Provide the (X, Y) coordinate of the cell's center where the given text is located.  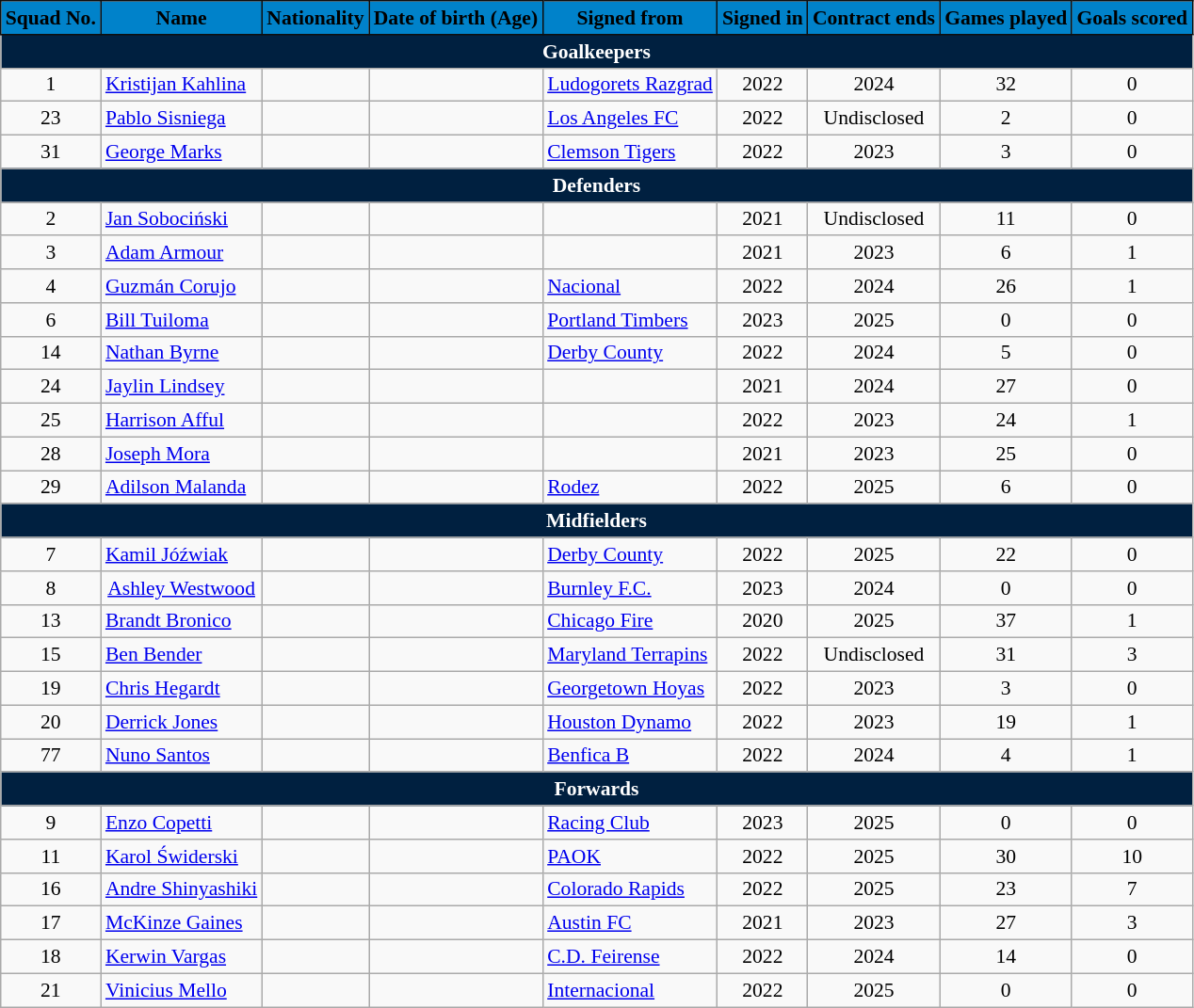
Harrison Afful (181, 421)
9 (51, 823)
10 (1132, 856)
Benfica B (630, 756)
Forwards (597, 790)
Kerwin Vargas (181, 957)
Bill Tuiloma (181, 320)
Contract ends (874, 18)
Derrick Jones (181, 722)
16 (51, 889)
Karol Świderski (181, 856)
Internacional (630, 990)
Squad No. (51, 18)
5 (1006, 353)
Nationality (315, 18)
Maryland Terrapins (630, 655)
Jan Sobociński (181, 219)
McKinze Gaines (181, 923)
Brandt Bronico (181, 621)
Nathan Byrne (181, 353)
Name (181, 18)
26 (1006, 286)
17 (51, 923)
Signed from (630, 18)
Chris Hegardt (181, 689)
Houston Dynamo (630, 722)
Games played (1006, 18)
Colorado Rapids (630, 889)
Los Angeles FC (630, 119)
Goals scored (1132, 18)
Portland Timbers (630, 320)
George Marks (181, 152)
32 (1006, 85)
Midfielders (597, 521)
C.D. Feirense (630, 957)
Ashley Westwood (181, 588)
Nuno Santos (181, 756)
Burnley F.C. (630, 588)
30 (1006, 856)
20 (51, 722)
Adam Armour (181, 253)
Nacional (630, 286)
37 (1006, 621)
Racing Club (630, 823)
PAOK (630, 856)
Guzmán Corujo (181, 286)
Kamil Jóźwiak (181, 554)
Georgetown Hoyas (630, 689)
Clemson Tigers (630, 152)
13 (51, 621)
Ludogorets Razgrad (630, 85)
28 (51, 454)
Signed in (763, 18)
Vinicius Mello (181, 990)
Jaylin Lindsey (181, 387)
21 (51, 990)
8 (51, 588)
Joseph Mora (181, 454)
Austin FC (630, 923)
18 (51, 957)
77 (51, 756)
Goalkeepers (597, 52)
Pablo Sisniega (181, 119)
Date of birth (Age) (456, 18)
Enzo Copetti (181, 823)
Ben Bender (181, 655)
Rodez (630, 488)
2020 (763, 621)
Adilson Malanda (181, 488)
Andre Shinyashiki (181, 889)
15 (51, 655)
Chicago Fire (630, 621)
Kristijan Kahlina (181, 85)
22 (1006, 554)
29 (51, 488)
Defenders (597, 185)
